Locate the cell with the specified text and output its (x, y) center coordinate. 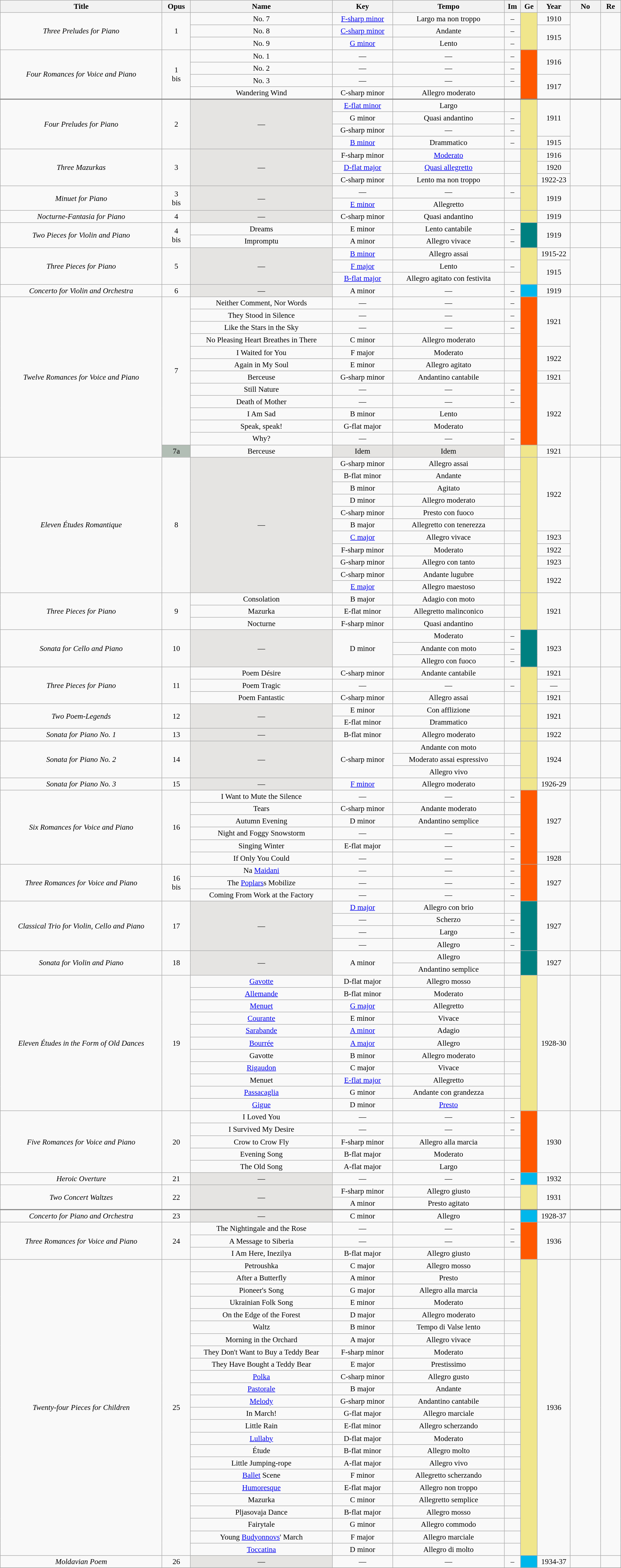
Concerto for Violin and Orchestra (81, 291)
Lento ma non troppo (448, 180)
Nocturne (261, 624)
Wandering Wind (261, 93)
Bourrée (261, 1043)
Five Romances for Voice and Piano (81, 1142)
No (586, 7)
Allegro agitato (448, 365)
Allegro maestoso (448, 587)
9 (176, 611)
1928-37 (554, 1216)
Prestissimo (448, 1364)
1920 (554, 168)
After a Butterfly (261, 1278)
Little Jumping-rope (261, 1463)
Étude (261, 1451)
Moderato assai espressivo (448, 760)
3 (176, 168)
8 (176, 525)
5 (176, 266)
Andante cantabile (448, 673)
Con afflizione (448, 710)
I Survived My Desire (261, 1129)
In March! (261, 1414)
13 (176, 735)
Four Romances for Voice and Piano (81, 75)
1931 (554, 1198)
Tempo di Valse lento (448, 1327)
Sonata for Violin and Piano (81, 963)
No. 8 (261, 31)
If Only You Could (261, 858)
Allegro non troppo (448, 1488)
They Have Bought a Teddy Bear (261, 1364)
1 (176, 31)
Polka (261, 1377)
No. 3 (261, 81)
Allegro molto (448, 1451)
1934-37 (554, 1562)
Ge (529, 7)
Sonata for Piano No. 1 (81, 735)
15 (176, 784)
Heroic Overture (81, 1179)
Allemande (261, 994)
Tears (261, 809)
23 (176, 1216)
Classical Trio for Violin, Cello and Piano (81, 926)
They Don't Want to Buy a Teddy Bear (261, 1352)
Gigue (261, 1105)
24 (176, 1241)
No. 2 (261, 68)
Pljasovaja Dance (261, 1512)
Presto con fuoco (448, 513)
Consolation (261, 599)
Morning in the Orchard (261, 1340)
Death of Mother (261, 402)
Why? (261, 439)
Quasi allegretto (448, 168)
Scherzo (448, 920)
6 (176, 291)
I Am Here, Inezilya (261, 1253)
Tempo (448, 7)
Passacaglia (261, 1092)
I Loved You (261, 1117)
Like the Stars in the Sky (261, 328)
12 (176, 716)
Singing Winter (261, 846)
Again in My Soul (261, 365)
Re (611, 7)
3bis (176, 198)
Six Romances for Voice and Piano (81, 827)
Im (512, 7)
Nocturne-Fantasia for Piano (81, 217)
Allegretto con tenerezza (448, 525)
22 (176, 1198)
1bis (176, 75)
A Message to Siberia (261, 1241)
1930 (554, 1142)
14 (176, 759)
Allegretto semplice (448, 1500)
I Am Sad (261, 414)
Ballet Scene (261, 1475)
Evening Song (261, 1154)
Allegro agitato con festivita (448, 279)
Courante (261, 1018)
Allegro scherzando (448, 1426)
No Pleasing Heart Breathes in There (261, 340)
Eleven Études in the Form of Old Dances (81, 1043)
Four Preludes for Piano (81, 124)
Opus (176, 7)
Minuet for Piano (81, 198)
16 (176, 827)
20 (176, 1142)
16bis (176, 883)
Toccatina (261, 1549)
4 (176, 217)
Adagio (448, 1031)
Poem Fantastic (261, 698)
Pastorale (261, 1389)
19 (176, 1043)
Na Maidani (261, 871)
Two Pieces for Violin and Piano (81, 235)
Twenty-four Pieces for Children (81, 1407)
1928-30 (554, 1043)
Allegro commodo (448, 1525)
1910 (554, 19)
Humoresque (261, 1488)
Still Nature (261, 389)
Largo ma non troppo (448, 19)
No. 1 (261, 56)
4bis (176, 235)
1924 (554, 759)
Moldavian Poem (81, 1562)
1915-22 (554, 254)
Two Poem-Legends (81, 716)
Year (554, 7)
Allegro con tanto (448, 562)
Allegretto scherzando (448, 1475)
Ukrainian Folk Song (261, 1303)
Lento cantabile (448, 229)
Impromptu (261, 242)
Crow to Crow Fly (261, 1142)
They Stood in Silence (261, 315)
Neither Comment, Nor Words (261, 303)
Adagio con moto (448, 599)
Key (362, 7)
The Old Song (261, 1166)
Coming From Work at the Factory (261, 895)
Fairytale (261, 1525)
Presto agitato (448, 1203)
Agitato (448, 488)
Petroushka (261, 1266)
1922-23 (554, 180)
Rigaudon (261, 1068)
25 (176, 1407)
Melody (261, 1401)
1932 (554, 1179)
Dreams (261, 229)
1911 (554, 118)
Two Concert Waltzes (81, 1198)
Three Preludes for Piano (81, 31)
Andante moderato (448, 809)
Lullaby (261, 1438)
Allegro di molto (448, 1549)
1917 (554, 87)
Concerto for Piano and Orchestra (81, 1216)
Three Mazurkas (81, 168)
Sonata for Piano No. 2 (81, 759)
11 (176, 685)
2 (176, 124)
7a (176, 451)
Pioneer's Song (261, 1290)
Sonata for Piano No. 3 (81, 784)
1926-29 (554, 784)
21 (176, 1179)
Night and Foggy Snowstorm (261, 834)
Little Rain (261, 1426)
Sonata for Cello and Piano (81, 649)
Sarabande (261, 1031)
7 (176, 371)
Poem Désire (261, 673)
Young Budyonnovs' March (261, 1537)
26 (176, 1562)
I Waited for You (261, 352)
Waltz (261, 1327)
Speak, speak! (261, 426)
Title (81, 7)
Name (261, 7)
Eleven Études Romantique (81, 525)
Poem Tragic (261, 685)
Autumn Evening (261, 821)
17 (176, 926)
Andante con grandezza (448, 1092)
10 (176, 649)
The Nightingale and the Rose (261, 1229)
18 (176, 963)
Allegro gusto (448, 1377)
The Poplarss Mobilize (261, 883)
Andante lugubre (448, 574)
1928 (554, 858)
No. 7 (261, 19)
On the Edge of the Forest (261, 1315)
No. 9 (261, 44)
Allegro con brio (448, 908)
I Want to Mute the Silence (261, 797)
Twelve Romances for Voice and Piano (81, 377)
Allegro con fuoco (448, 661)
Allegretto malinconico (448, 611)
